Return (x, y) of the center of cell containing provided text 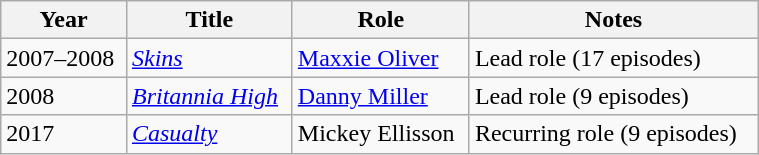
Casualty (209, 134)
Mickey Ellisson (380, 134)
Year (64, 20)
Danny Miller (380, 96)
Lead role (17 episodes) (613, 58)
2017 (64, 134)
2007–2008 (64, 58)
2008 (64, 96)
Skins (209, 58)
Title (209, 20)
Notes (613, 20)
Britannia High (209, 96)
Lead role (9 episodes) (613, 96)
Recurring role (9 episodes) (613, 134)
Role (380, 20)
Maxxie Oliver (380, 58)
